Capture the cell that displays the provided text and extract its [x, y] central coordinate. 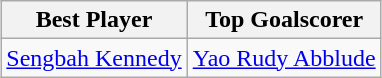
Best Player [94, 20]
Top Goalscorer [284, 20]
Sengbah Kennedy [94, 58]
Yao Rudy Abblude [284, 58]
